Locate the cell with the specified text and output its [x, y] center coordinate. 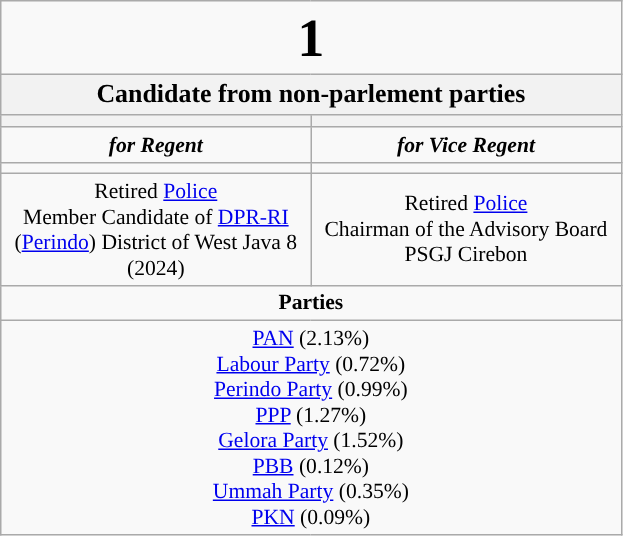
1 [311, 38]
Retired PoliceMember Candidate of DPR-RI (Perindo) District of West Java 8 (2024) [156, 229]
for Regent [156, 146]
Parties [311, 303]
Retired PoliceChairman of the Advisory Board PSGJ Cirebon [466, 229]
for Vice Regent [466, 146]
Candidate from non-parlement parties [311, 94]
PAN (2.13%)Labour Party (0.72%)Perindo Party (0.99%)PPP (1.27%)Gelora Party (1.52%)PBB (0.12%)Ummah Party (0.35%)PKN (0.09%) [311, 428]
